Locate the cell with the specified text and output its (x, y) center coordinate. 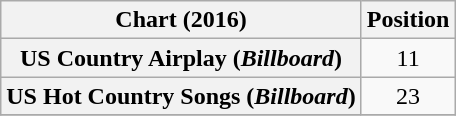
11 (408, 58)
Position (408, 20)
Chart (2016) (181, 20)
23 (408, 96)
US Country Airplay (Billboard) (181, 58)
US Hot Country Songs (Billboard) (181, 96)
